Identify which cell holds the provided text, then report its (x, y) central coordinate. 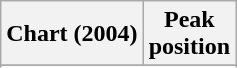
Chart (2004) (72, 34)
Peak position (189, 34)
